Identify which cell holds the provided text, then report its [x, y] central coordinate. 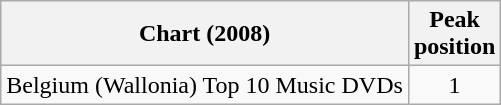
1 [454, 85]
Chart (2008) [205, 34]
Peakposition [454, 34]
Belgium (Wallonia) Top 10 Music DVDs [205, 85]
